Determine the (X, Y) coordinate at the center of the cell enclosing the given text.  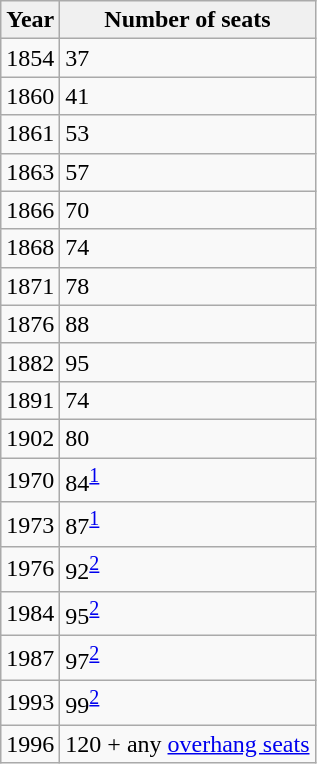
1860 (30, 96)
80 (188, 438)
1984 (30, 614)
70 (188, 210)
120 + any overhang seats (188, 744)
992 (188, 702)
1861 (30, 134)
1996 (30, 744)
841 (188, 480)
1902 (30, 438)
1876 (30, 324)
78 (188, 286)
922 (188, 570)
88 (188, 324)
Year (30, 20)
53 (188, 134)
1973 (30, 524)
41 (188, 96)
1976 (30, 570)
1987 (30, 658)
952 (188, 614)
95 (188, 362)
1854 (30, 58)
57 (188, 172)
871 (188, 524)
1866 (30, 210)
972 (188, 658)
1863 (30, 172)
37 (188, 58)
1868 (30, 248)
1871 (30, 286)
1891 (30, 400)
1970 (30, 480)
Number of seats (188, 20)
1882 (30, 362)
1993 (30, 702)
